Capture the cell that displays the provided text and extract its [X, Y] central coordinate. 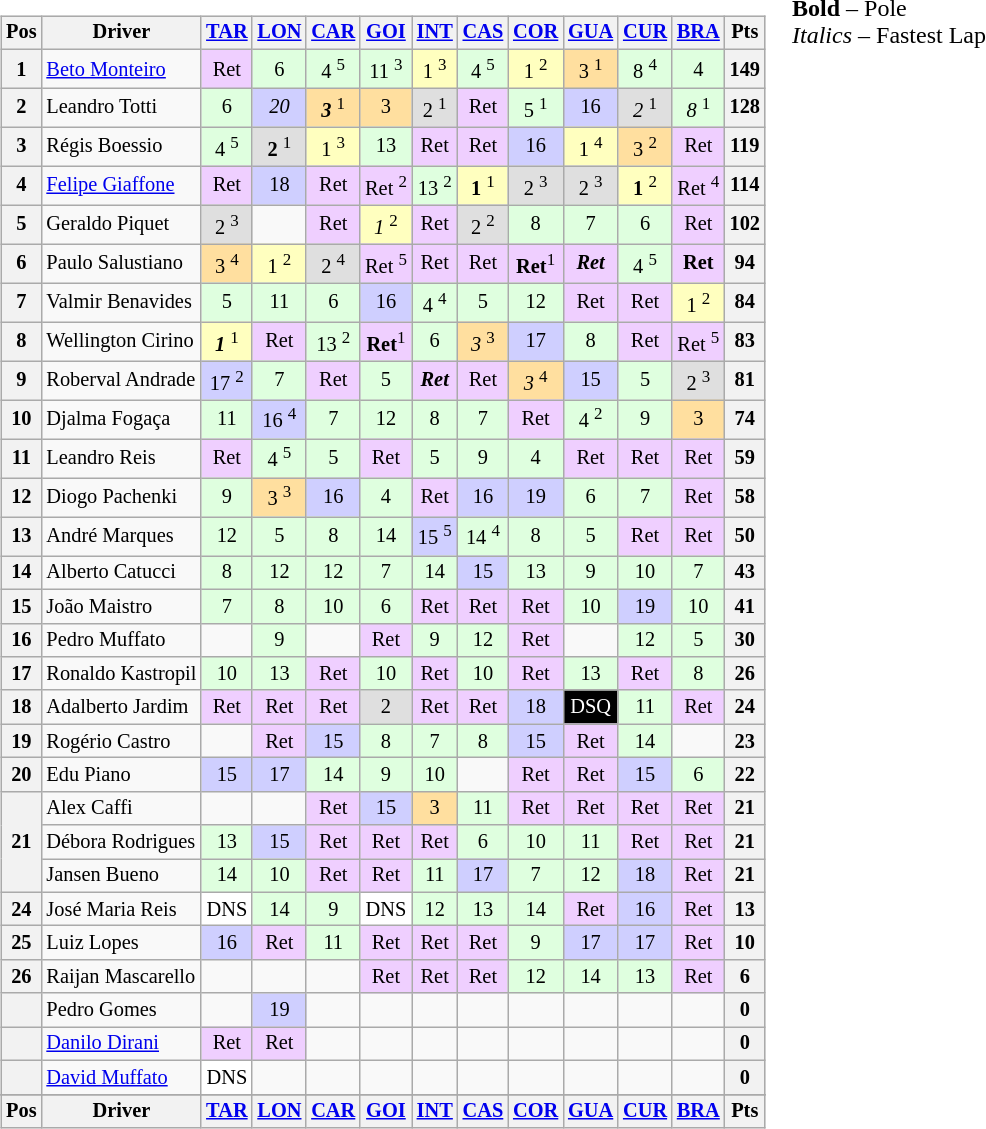
Adalberto Jardim [121, 707]
Ret 4 [698, 186]
Wellington Cirino [121, 342]
Felipe Giaffone [121, 186]
83 [745, 342]
Luiz Lopes [121, 943]
Beto Monteiro [121, 68]
25 [21, 943]
22 [745, 775]
16 4 [279, 420]
2 4 [333, 264]
Régis Boessio [121, 146]
Djalma Fogaça [121, 420]
DSQ [590, 707]
23 [745, 741]
149 [745, 68]
Alberto Catucci [121, 573]
João Maistro [121, 606]
43 [745, 573]
74 [745, 420]
2 2 [483, 224]
4 2 [590, 420]
50 [745, 536]
81 [745, 380]
Pedro Muffato [121, 640]
Ret 2 [386, 186]
Débora Rodrigues [121, 842]
4 4 [435, 302]
59 [745, 458]
Leandro Reis [121, 458]
119 [745, 146]
José Maria Reis [121, 909]
Valmir Benavides [121, 302]
Edu Piano [121, 775]
102 [745, 224]
41 [745, 606]
Danilo Dirani [121, 1044]
14 4 [483, 536]
Diogo Pachenki [121, 498]
Roberval Andrade [121, 380]
58 [745, 498]
11 3 [386, 68]
Pedro Gomes [121, 1010]
1 [21, 68]
Geraldo Piquet [121, 224]
15 5 [435, 536]
Leandro Totti [121, 108]
114 [745, 186]
94 [745, 264]
David Muffato [121, 1078]
Rogério Castro [121, 741]
8 1 [698, 108]
Alex Caffi [121, 808]
Paulo Salustiano [121, 264]
1 4 [590, 146]
84 [745, 302]
Ronaldo Kastropil [121, 674]
30 [745, 640]
Jansen Bueno [121, 876]
3 2 [645, 146]
Raijan Mascarello [121, 977]
17 2 [226, 380]
5 1 [536, 108]
8 4 [645, 68]
128 [745, 108]
André Marques [121, 536]
